From the cell containing the given text, extract its center point as [X, Y] coordinate. 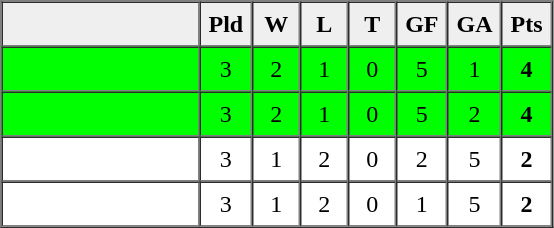
W [276, 24]
Pld [226, 24]
L [324, 24]
T [372, 24]
GA [475, 24]
GF [422, 24]
Pts [527, 24]
